Return (X, Y) of the center of cell containing provided text 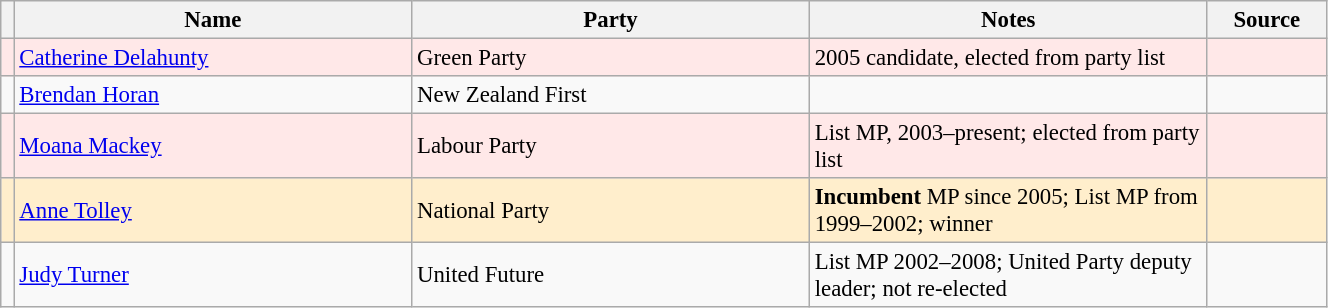
New Zealand First (611, 95)
Notes (1008, 20)
Brendan Horan (213, 95)
List MP 2002–2008; United Party deputy leader; not re-elected (1008, 276)
Incumbent MP since 2005; List MP from 1999–2002; winner (1008, 210)
United Future (611, 276)
Party (611, 20)
2005 candidate, elected from party list (1008, 58)
Source (1266, 20)
Judy Turner (213, 276)
List MP, 2003–present; elected from party list (1008, 146)
Green Party (611, 58)
Anne Tolley (213, 210)
Catherine Delahunty (213, 58)
Moana Mackey (213, 146)
National Party (611, 210)
Name (213, 20)
Labour Party (611, 146)
